Pinpoint the cell where the given text exists, returning its [X, Y] midpoint coordinate. 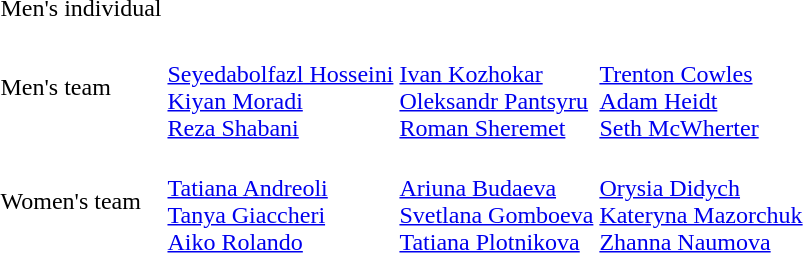
Seyedabolfazl HosseiniKiyan MoradiReza Shabani [280, 88]
Ivan KozhokarOleksandr PantsyruRoman Sheremet [496, 88]
